From the cell containing the given text, extract its center point as [X, Y] coordinate. 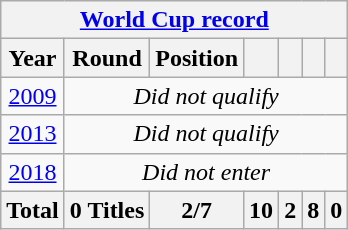
Round [107, 58]
2013 [33, 134]
10 [262, 210]
2/7 [197, 210]
Year [33, 58]
0 [336, 210]
Total [33, 210]
8 [314, 210]
2 [290, 210]
2018 [33, 172]
2009 [33, 96]
World Cup record [174, 20]
0 Titles [107, 210]
Did not enter [206, 172]
Position [197, 58]
